Pinpoint the cell where the given text exists, returning its (x, y) midpoint coordinate. 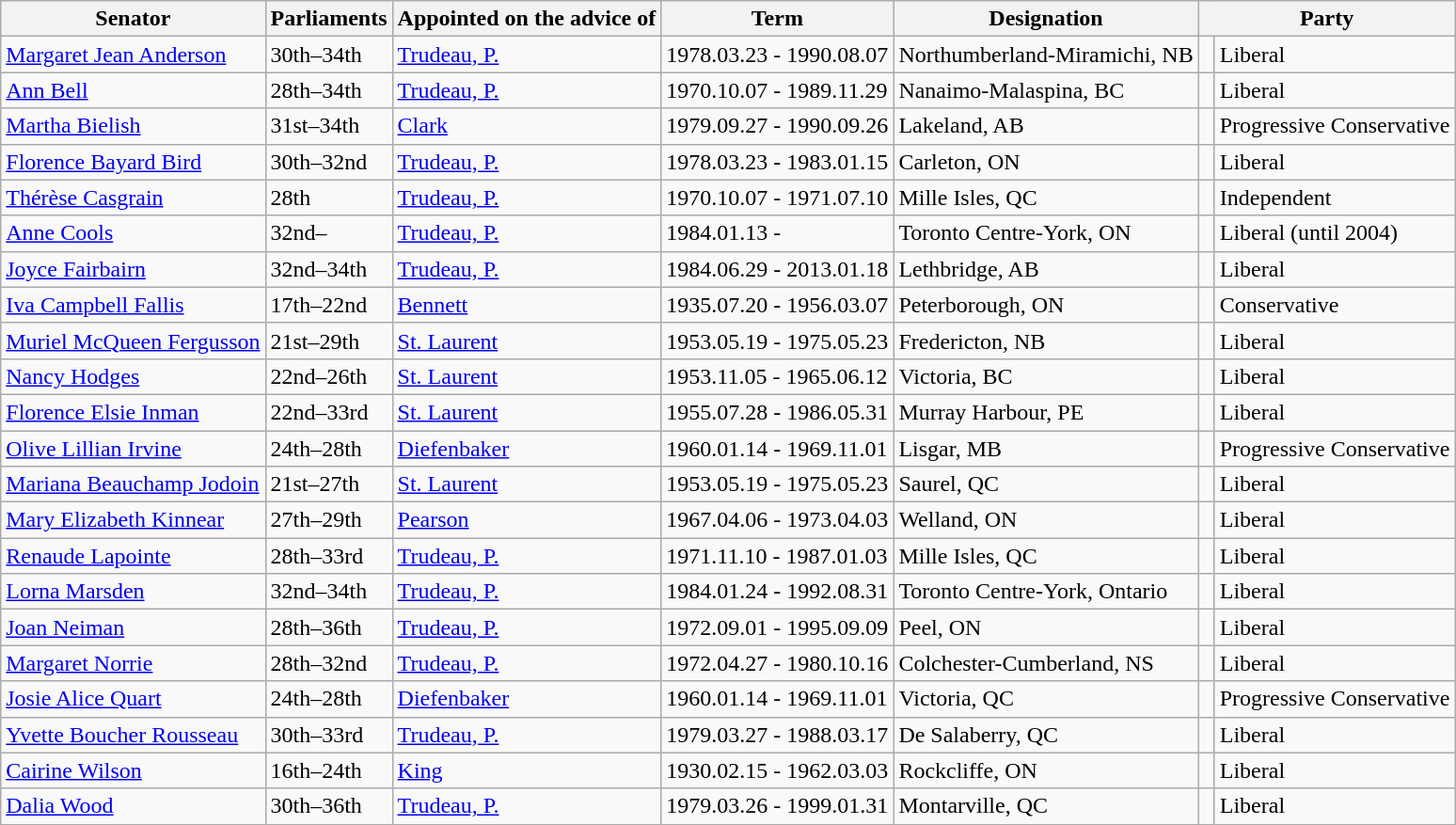
Lorna Marsden (134, 592)
Victoria, QC (1046, 699)
Murray Harbour, PE (1046, 412)
King (527, 770)
31st–34th (329, 126)
27th–29th (329, 520)
Anne Cools (134, 233)
30th–34th (329, 55)
De Salaberry, QC (1046, 735)
1971.11.10 - 1987.01.03 (777, 556)
21st–29th (329, 341)
28th–32nd (329, 663)
Cairine Wilson (134, 770)
Saurel, QC (1046, 484)
Joan Neiman (134, 627)
Clark (527, 126)
Parliaments (329, 19)
1955.07.28 - 1986.05.31 (777, 412)
Welland, ON (1046, 520)
1935.07.20 - 1956.03.07 (777, 305)
30th–36th (329, 806)
Liberal (until 2004) (1335, 233)
Fredericton, NB (1046, 341)
Florence Bayard Bird (134, 162)
Independent (1335, 198)
1978.03.23 - 1983.01.15 (777, 162)
Nanaimo-Malaspina, BC (1046, 90)
1972.04.27 - 1980.10.16 (777, 663)
Olive Lillian Irvine (134, 449)
Margaret Jean Anderson (134, 55)
Margaret Norrie (134, 663)
Rockcliffe, ON (1046, 770)
1970.10.07 - 1971.07.10 (777, 198)
Designation (1046, 19)
28th–33rd (329, 556)
17th–22nd (329, 305)
Nancy Hodges (134, 376)
32nd– (329, 233)
1984.01.13 - (777, 233)
1953.11.05 - 1965.06.12 (777, 376)
Yvette Boucher Rousseau (134, 735)
28th–34th (329, 90)
1979.09.27 - 1990.09.26 (777, 126)
Montarville, QC (1046, 806)
22nd–33rd (329, 412)
Josie Alice Quart (134, 699)
1930.02.15 - 1962.03.03 (777, 770)
1972.09.01 - 1995.09.09 (777, 627)
Senator (134, 19)
Carleton, ON (1046, 162)
Lakeland, AB (1046, 126)
1979.03.26 - 1999.01.31 (777, 806)
Colchester-Cumberland, NS (1046, 663)
30th–32nd (329, 162)
Northumberland-Miramichi, NB (1046, 55)
16th–24th (329, 770)
Toronto Centre-York, Ontario (1046, 592)
Thérèse Casgrain (134, 198)
1967.04.06 - 1973.04.03 (777, 520)
Joyce Fairbairn (134, 269)
Conservative (1335, 305)
22nd–26th (329, 376)
1970.10.07 - 1989.11.29 (777, 90)
Florence Elsie Inman (134, 412)
30th–33rd (329, 735)
Ann Bell (134, 90)
Lisgar, MB (1046, 449)
Appointed on the advice of (527, 19)
28th (329, 198)
Pearson (527, 520)
Lethbridge, AB (1046, 269)
1984.06.29 - 2013.01.18 (777, 269)
Mary Elizabeth Kinnear (134, 520)
Martha Bielish (134, 126)
Party (1326, 19)
Iva Campbell Fallis (134, 305)
28th–36th (329, 627)
21st–27th (329, 484)
Peel, ON (1046, 627)
Toronto Centre-York, ON (1046, 233)
Bennett (527, 305)
Muriel McQueen Fergusson (134, 341)
1979.03.27 - 1988.03.17 (777, 735)
Term (777, 19)
Peterborough, ON (1046, 305)
1978.03.23 - 1990.08.07 (777, 55)
Renaude Lapointe (134, 556)
1984.01.24 - 1992.08.31 (777, 592)
Victoria, BC (1046, 376)
Mariana Beauchamp Jodoin (134, 484)
Dalia Wood (134, 806)
